From the cell containing the given text, extract its center point as (X, Y) coordinate. 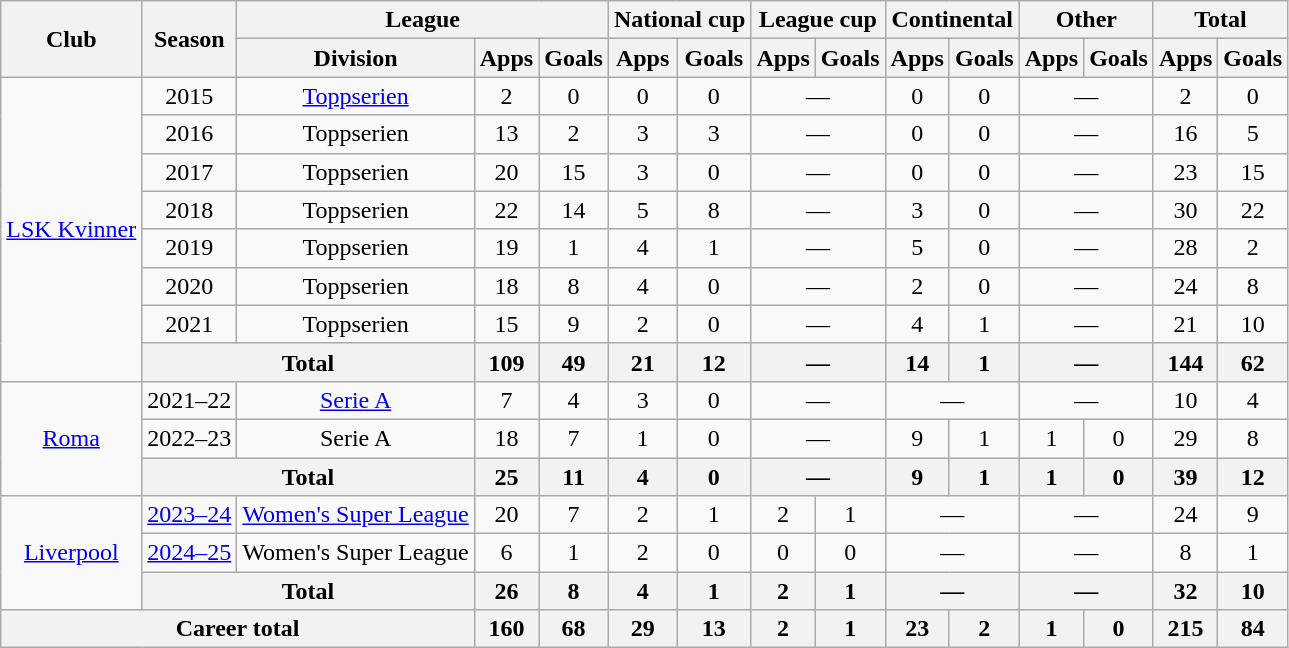
Career total (238, 629)
160 (506, 629)
39 (1185, 477)
62 (1253, 362)
Other (1086, 20)
2021–22 (190, 400)
2023–24 (190, 515)
Season (190, 39)
30 (1185, 210)
25 (506, 477)
Division (356, 58)
2016 (190, 134)
Continental (952, 20)
26 (506, 591)
2015 (190, 96)
Club (72, 39)
2020 (190, 286)
11 (574, 477)
2024–25 (190, 553)
Liverpool (72, 553)
2018 (190, 210)
49 (574, 362)
LSK Kvinner (72, 229)
2019 (190, 248)
68 (574, 629)
National cup (679, 20)
28 (1185, 248)
84 (1253, 629)
215 (1185, 629)
League cup (818, 20)
19 (506, 248)
Roma (72, 438)
32 (1185, 591)
16 (1185, 134)
109 (506, 362)
6 (506, 553)
144 (1185, 362)
2022–23 (190, 438)
League (423, 20)
2017 (190, 172)
2021 (190, 324)
